Pinpoint the cell where the given text exists, returning its (x, y) midpoint coordinate. 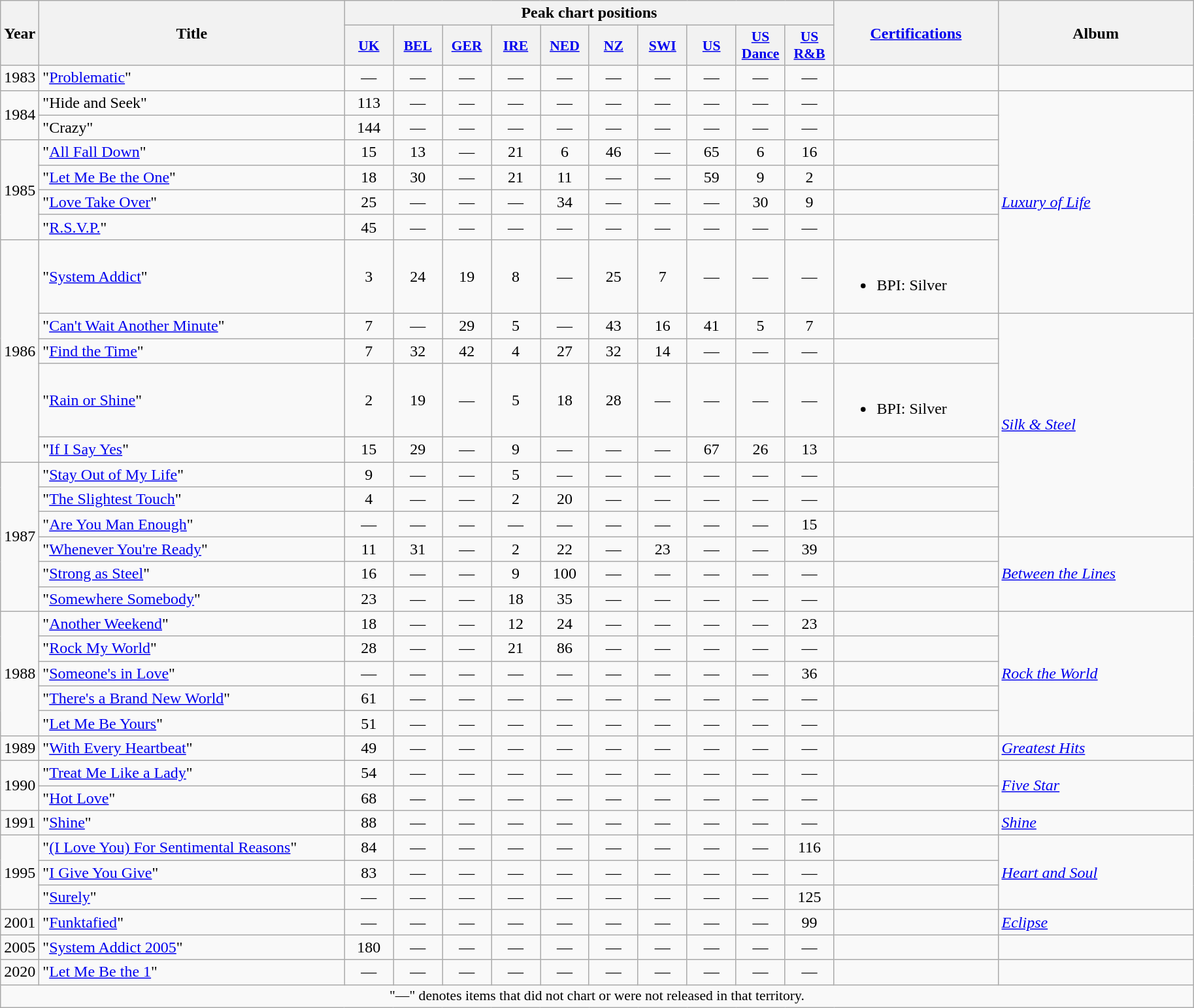
Silk & Steel (1095, 425)
NZ (613, 46)
"R.S.V.P." (192, 227)
41 (711, 326)
Heart and Soul (1095, 873)
Certifications (916, 33)
22 (565, 549)
Year (20, 33)
1988 (20, 673)
1995 (20, 873)
59 (711, 177)
31 (418, 549)
65 (711, 152)
144 (369, 127)
1983 (20, 78)
"Let Me Be the 1" (192, 972)
"Shine" (192, 823)
1987 (20, 537)
125 (809, 898)
"Funktafied" (192, 922)
"—" denotes items that did not chart or were not released in that territory. (597, 996)
"Rock My World" (192, 648)
"System Addict 2005" (192, 947)
3 (369, 276)
"Treat Me Like a Lady" (192, 773)
36 (809, 673)
"Let Me Be the One" (192, 177)
100 (565, 574)
Rock the World (1095, 673)
99 (809, 922)
"Can't Wait Another Minute" (192, 326)
Shine (1095, 823)
51 (369, 723)
61 (369, 698)
Between the Lines (1095, 574)
"I Give You Give" (192, 873)
180 (369, 947)
"The Slightest Touch" (192, 499)
"Are You Man Enough" (192, 524)
39 (809, 549)
Eclipse (1095, 922)
20 (565, 499)
"Strong as Steel" (192, 574)
"Crazy" (192, 127)
1984 (20, 115)
"Surely" (192, 898)
"Hide and Seek" (192, 103)
Album (1095, 33)
27 (565, 351)
"Let Me Be Yours" (192, 723)
1989 (20, 748)
IRE (516, 46)
Peak chart positions (589, 13)
2005 (20, 947)
45 (369, 227)
Five Star (1095, 785)
"Problematic" (192, 78)
UK (369, 46)
USDance (761, 46)
49 (369, 748)
"All Fall Down" (192, 152)
"Love Take Over" (192, 202)
"Hot Love" (192, 798)
2020 (20, 972)
BEL (418, 46)
43 (613, 326)
83 (369, 873)
42 (467, 351)
"Whenever You're Ready" (192, 549)
88 (369, 823)
GER (467, 46)
68 (369, 798)
SWI (663, 46)
"With Every Heartbeat" (192, 748)
"Find the Time" (192, 351)
1986 (20, 350)
NED (565, 46)
1990 (20, 785)
1991 (20, 823)
54 (369, 773)
Luxury of Life (1095, 201)
"Someone's in Love" (192, 673)
USR&B (809, 46)
"Another Weekend" (192, 624)
86 (565, 648)
2001 (20, 922)
"There's a Brand New World" (192, 698)
113 (369, 103)
116 (809, 848)
67 (711, 450)
"System Addict" (192, 276)
"Somewhere Somebody" (192, 599)
Title (192, 33)
12 (516, 624)
US (711, 46)
"If I Say Yes" (192, 450)
1985 (20, 190)
8 (516, 276)
"Rain or Shine" (192, 400)
"Stay Out of My Life" (192, 475)
34 (565, 202)
"(I Love You) For Sentimental Reasons" (192, 848)
84 (369, 848)
35 (565, 599)
26 (761, 450)
14 (663, 351)
46 (613, 152)
Greatest Hits (1095, 748)
